Return the [x, y] coordinate for the center point of the cell that contains the specified text.  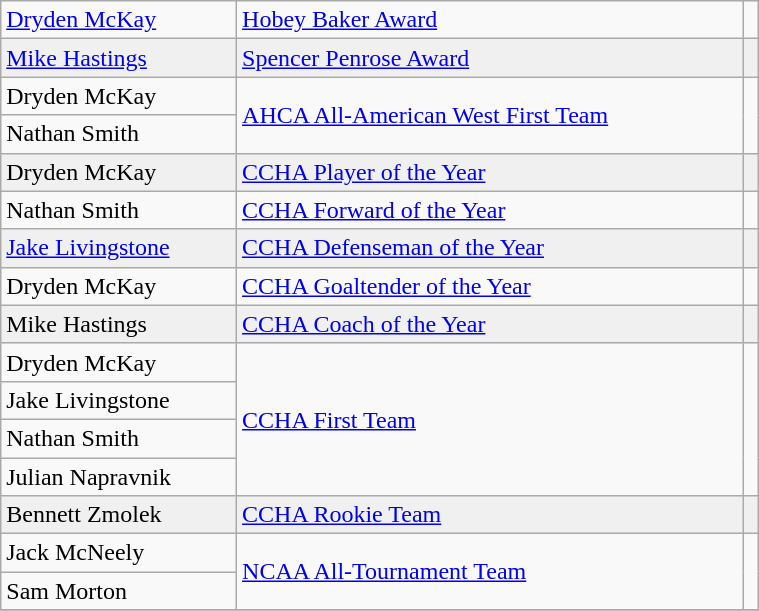
Sam Morton [119, 591]
CCHA Coach of the Year [490, 324]
CCHA Defenseman of the Year [490, 248]
Jack McNeely [119, 553]
Julian Napravnik [119, 477]
Spencer Penrose Award [490, 58]
Bennett Zmolek [119, 515]
NCAA All-Tournament Team [490, 572]
CCHA Goaltender of the Year [490, 286]
CCHA First Team [490, 419]
AHCA All-American West First Team [490, 115]
Hobey Baker Award [490, 20]
CCHA Player of the Year [490, 172]
CCHA Rookie Team [490, 515]
CCHA Forward of the Year [490, 210]
